Locate the cell with the specified text and output its (X, Y) center coordinate. 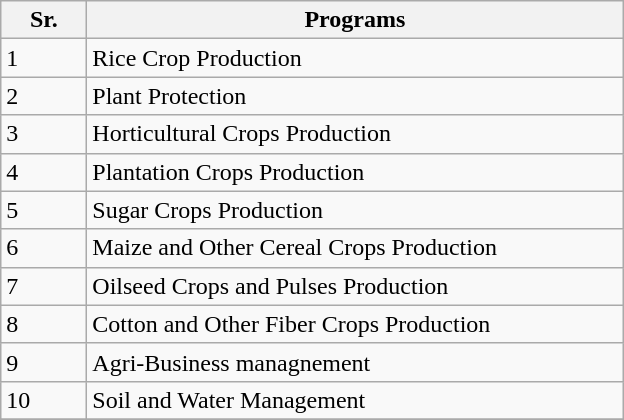
3 (44, 134)
Sr. (44, 20)
Horticultural Crops Production (355, 134)
Oilseed Crops and Pulses Production (355, 286)
Sugar Crops Production (355, 210)
Soil and Water Management (355, 400)
9 (44, 362)
6 (44, 248)
5 (44, 210)
Plantation Crops Production (355, 172)
1 (44, 58)
2 (44, 96)
Agri-Business managnement (355, 362)
8 (44, 324)
4 (44, 172)
Rice Crop Production (355, 58)
Plant Protection (355, 96)
Maize and Other Cereal Crops Production (355, 248)
7 (44, 286)
Cotton and Other Fiber Crops Production (355, 324)
Programs (355, 20)
10 (44, 400)
